Search for the cell housing the specified text and yield its [x, y] center coordinate. 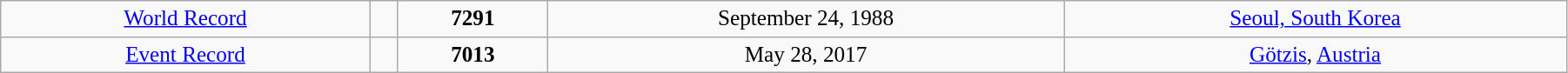
May 28, 2017 [806, 55]
Götzis, Austria [1316, 55]
Seoul, South Korea [1316, 19]
Event Record [185, 55]
World Record [185, 19]
September 24, 1988 [806, 19]
7013 [472, 55]
7291 [472, 19]
